Pinpoint the cell where the given text exists, returning its [X, Y] midpoint coordinate. 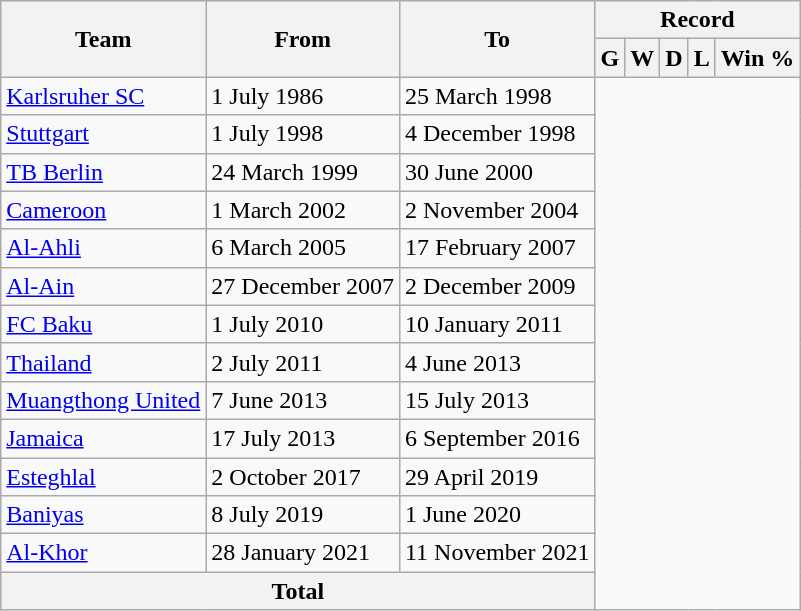
To [496, 39]
FC Baku [104, 324]
4 December 1998 [496, 134]
2 November 2004 [496, 210]
Cameroon [104, 210]
Al-Ahli [104, 248]
Al-Khor [104, 553]
30 June 2000 [496, 172]
2 October 2017 [303, 477]
6 March 2005 [303, 248]
1 July 2010 [303, 324]
G [610, 58]
Thailand [104, 362]
1 July 1998 [303, 134]
17 July 2013 [303, 438]
4 June 2013 [496, 362]
7 June 2013 [303, 400]
Total [298, 591]
25 March 1998 [496, 96]
L [702, 58]
15 July 2013 [496, 400]
TB Berlin [104, 172]
27 December 2007 [303, 286]
2 December 2009 [496, 286]
6 September 2016 [496, 438]
24 March 1999 [303, 172]
10 January 2011 [496, 324]
1 March 2002 [303, 210]
1 July 1986 [303, 96]
Jamaica [104, 438]
Team [104, 39]
Record [698, 20]
Esteghlal [104, 477]
Muangthong United [104, 400]
Baniyas [104, 515]
Win % [758, 58]
1 June 2020 [496, 515]
29 April 2019 [496, 477]
Karlsruher SC [104, 96]
Stuttgart [104, 134]
28 January 2021 [303, 553]
From [303, 39]
17 February 2007 [496, 248]
W [642, 58]
2 July 2011 [303, 362]
D [674, 58]
11 November 2021 [496, 553]
8 July 2019 [303, 515]
Al-Ain [104, 286]
